Extract the (X, Y) coordinate from the center of the cell holding the provided text.  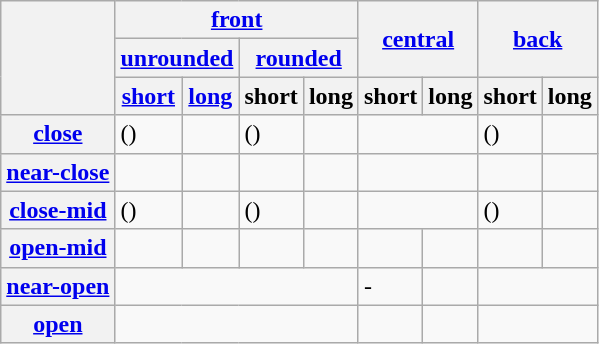
- (390, 286)
open-mid (58, 248)
front (237, 20)
near-open (58, 286)
rounded (298, 58)
close (58, 134)
close-mid (58, 210)
unrounded (177, 58)
central (418, 39)
open (58, 324)
back (538, 39)
near-close (58, 172)
